Extract the (x, y) coordinate from the center of the cell holding the provided text.  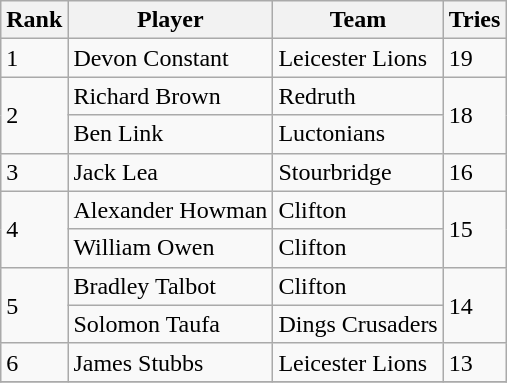
6 (34, 362)
Richard Brown (170, 96)
4 (34, 229)
Redruth (358, 96)
18 (474, 115)
Tries (474, 20)
Solomon Taufa (170, 324)
William Owen (170, 248)
Player (170, 20)
3 (34, 172)
James Stubbs (170, 362)
5 (34, 305)
15 (474, 229)
Rank (34, 20)
2 (34, 115)
16 (474, 172)
14 (474, 305)
Dings Crusaders (358, 324)
Team (358, 20)
Luctonians (358, 134)
Jack Lea (170, 172)
Alexander Howman (170, 210)
13 (474, 362)
19 (474, 58)
Devon Constant (170, 58)
Ben Link (170, 134)
Bradley Talbot (170, 286)
1 (34, 58)
Stourbridge (358, 172)
